Detect which cell encompasses the target text, then output its [X, Y] center coordinate. 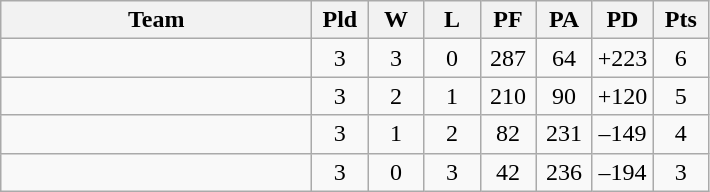
4 [681, 134]
287 [508, 58]
+120 [622, 96]
82 [508, 134]
L [452, 20]
236 [564, 172]
+223 [622, 58]
Team [156, 20]
42 [508, 172]
231 [564, 134]
Pts [681, 20]
–149 [622, 134]
210 [508, 96]
PF [508, 20]
Pld [340, 20]
W [396, 20]
–194 [622, 172]
5 [681, 96]
PA [564, 20]
6 [681, 58]
64 [564, 58]
90 [564, 96]
PD [622, 20]
